Capture the cell that displays the provided text and extract its [X, Y] central coordinate. 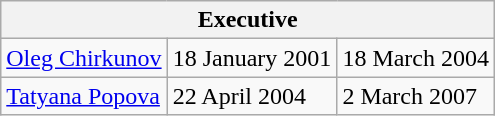
22 April 2004 [252, 96]
Oleg Chirkunov [84, 58]
18 March 2004 [416, 58]
18 January 2001 [252, 58]
Tatyana Popova [84, 96]
2 March 2007 [416, 96]
Executive [248, 20]
